For the text-containing cell, return its midpoint in [X, Y] coordinate format. 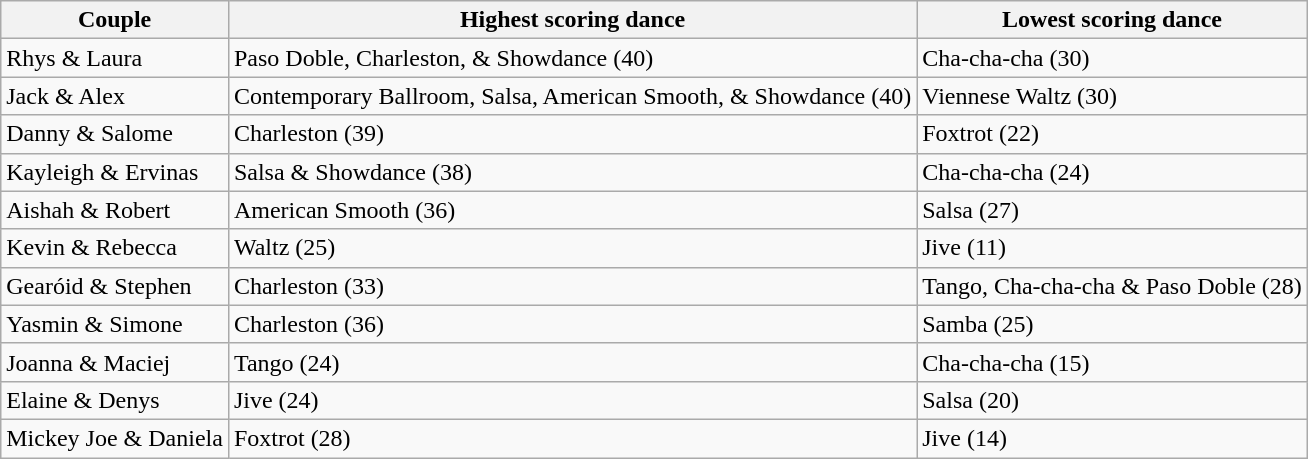
Aishah & Robert [115, 210]
Salsa (20) [1112, 400]
Cha-cha-cha (30) [1112, 58]
Kayleigh & Ervinas [115, 172]
Jive (11) [1112, 248]
Joanna & Maciej [115, 362]
Samba (25) [1112, 324]
Waltz (25) [572, 248]
Rhys & Laura [115, 58]
Lowest scoring dance [1112, 20]
Foxtrot (28) [572, 438]
Viennese Waltz (30) [1112, 96]
Tango, Cha-cha-cha & Paso Doble (28) [1112, 286]
American Smooth (36) [572, 210]
Kevin & Rebecca [115, 248]
Jack & Alex [115, 96]
Cha-cha-cha (15) [1112, 362]
Danny & Salome [115, 134]
Gearóid & Stephen [115, 286]
Elaine & Denys [115, 400]
Paso Doble, Charleston, & Showdance (40) [572, 58]
Contemporary Ballroom, Salsa, American Smooth, & Showdance (40) [572, 96]
Charleston (39) [572, 134]
Charleston (36) [572, 324]
Couple [115, 20]
Jive (24) [572, 400]
Jive (14) [1112, 438]
Highest scoring dance [572, 20]
Cha-cha-cha (24) [1112, 172]
Mickey Joe & Daniela [115, 438]
Salsa (27) [1112, 210]
Salsa & Showdance (38) [572, 172]
Yasmin & Simone [115, 324]
Foxtrot (22) [1112, 134]
Tango (24) [572, 362]
Charleston (33) [572, 286]
